Extract the [x, y] coordinate from the center of the cell holding the provided text.  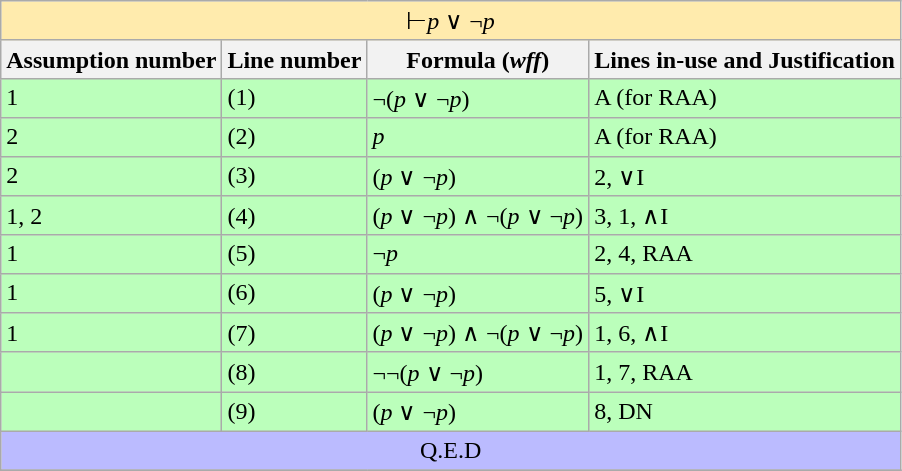
3, 1, ∧I [745, 216]
(9) [294, 412]
(3) [294, 176]
(4) [294, 216]
Line number [294, 59]
1, 7, RAA [745, 372]
1, 6, ∧I [745, 333]
2, 4, RAA [745, 254]
¬(p ∨ ¬p) [478, 98]
⊢p ∨ ¬p [451, 21]
8, DN [745, 412]
(7) [294, 333]
Formula (wff) [478, 59]
(6) [294, 293]
5, ∨I [745, 293]
Q.E.D [451, 450]
(1) [294, 98]
1, 2 [112, 216]
Lines in-use and Justification [745, 59]
(5) [294, 254]
¬¬(p ∨ ¬p) [478, 372]
Assumption number [112, 59]
2, ∨I [745, 176]
p [478, 137]
(8) [294, 372]
(2) [294, 137]
¬p [478, 254]
